Provide the [X, Y] coordinate of the cell's center where the given text is located.  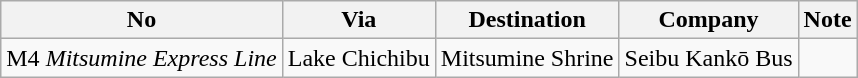
Seibu Kankō Bus [708, 58]
Destination [527, 20]
Note [828, 20]
Lake Chichibu [358, 58]
Company [708, 20]
No [142, 20]
M4 Mitsumine Express Line [142, 58]
Mitsumine Shrine [527, 58]
Via [358, 20]
